Capture the cell that displays the provided text and extract its (x, y) central coordinate. 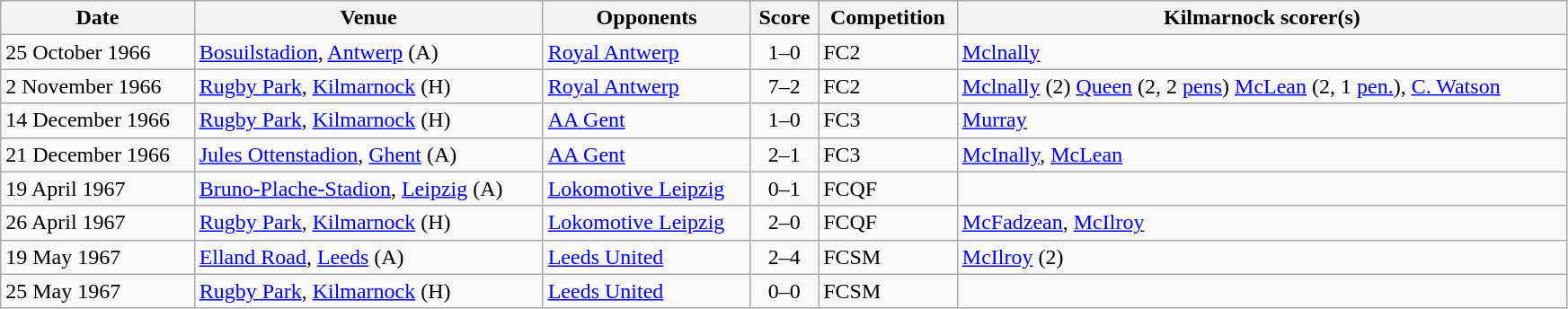
Venue (368, 18)
19 May 1967 (97, 257)
McInally, McLean (1262, 154)
21 December 1966 (97, 154)
2 November 1966 (97, 86)
0–0 (784, 291)
Score (784, 18)
Competition (888, 18)
Jules Ottenstadion, Ghent (A) (368, 154)
2–0 (784, 223)
Mclnally (1262, 52)
Opponents (647, 18)
Bosuilstadion, Antwerp (A) (368, 52)
26 April 1967 (97, 223)
Kilmarnock scorer(s) (1262, 18)
25 October 1966 (97, 52)
19 April 1967 (97, 189)
2–1 (784, 154)
McFadzean, McIlroy (1262, 223)
Elland Road, Leeds (A) (368, 257)
2–4 (784, 257)
25 May 1967 (97, 291)
14 December 1966 (97, 120)
Murray (1262, 120)
McIlroy (2) (1262, 257)
Bruno-Plache-Stadion, Leipzig (A) (368, 189)
Mclnally (2) Queen (2, 2 pens) McLean (2, 1 pen.), C. Watson (1262, 86)
7–2 (784, 86)
Date (97, 18)
0–1 (784, 189)
